Return [x, y] of the center of cell containing provided text 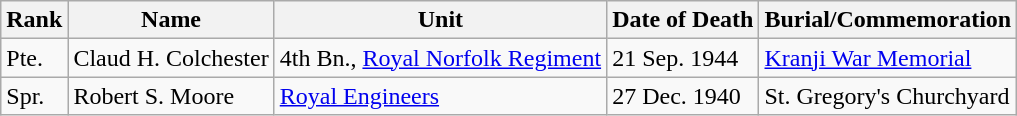
Rank [34, 20]
Spr. [34, 96]
27 Dec. 1940 [683, 96]
Unit [440, 20]
Kranji War Memorial [888, 58]
Claud H. Colchester [171, 58]
St. Gregory's Churchyard [888, 96]
Royal Engineers [440, 96]
Robert S. Moore [171, 96]
Pte. [34, 58]
Burial/Commemoration [888, 20]
Name [171, 20]
21 Sep. 1944 [683, 58]
Date of Death [683, 20]
4th Bn., Royal Norfolk Regiment [440, 58]
